Find where the given text appears and provide that cell's center as [X, Y] coordinate. 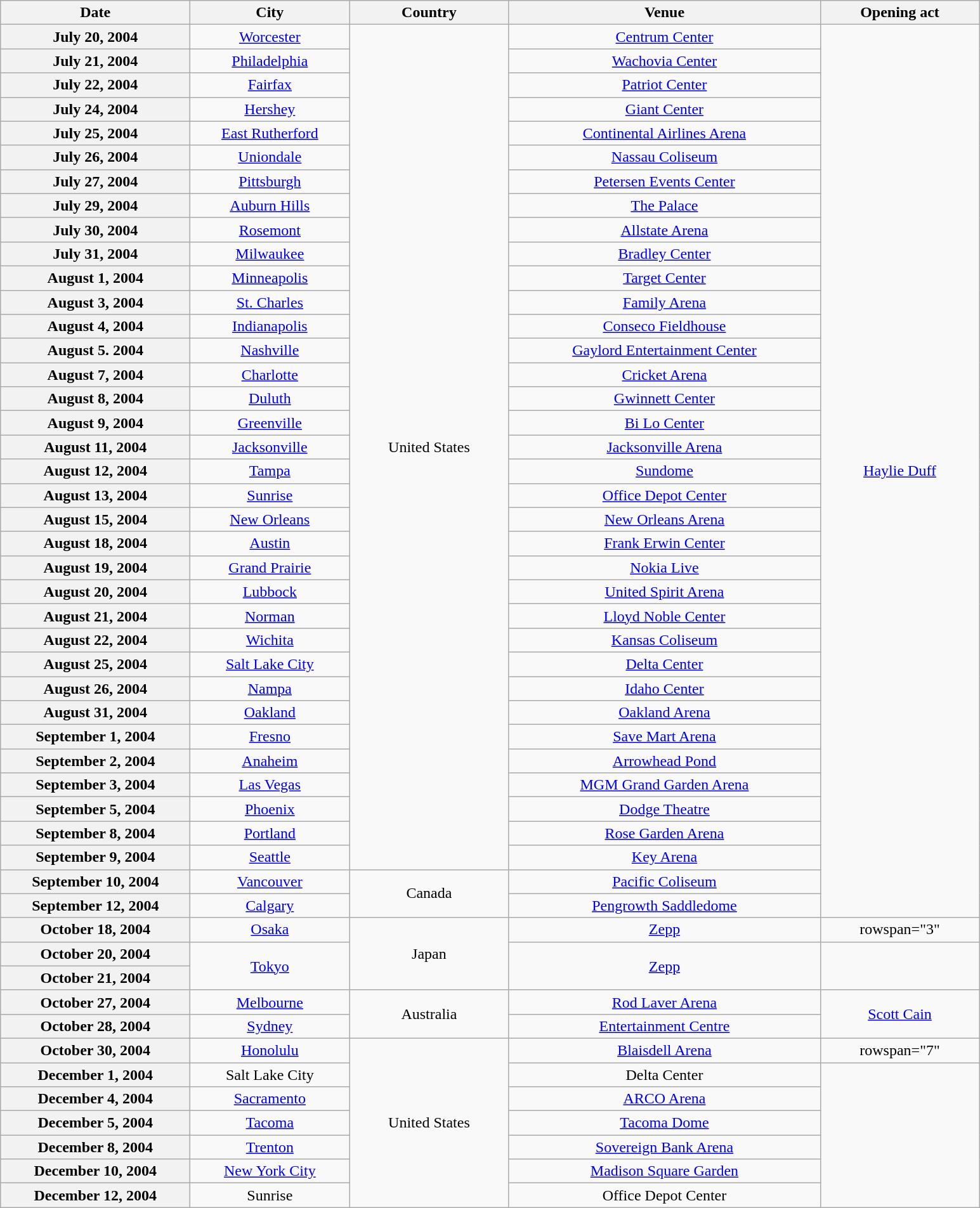
Pittsburgh [270, 181]
Auburn Hills [270, 205]
Scott Cain [899, 1014]
Trenton [270, 1147]
Vancouver [270, 881]
Jacksonville Arena [665, 447]
MGM Grand Garden Arena [665, 785]
Austin [270, 543]
St. Charles [270, 302]
September 3, 2004 [95, 785]
Hershey [270, 109]
City [270, 13]
December 5, 2004 [95, 1123]
October 30, 2004 [95, 1050]
Grand Prairie [270, 568]
Dodge Theatre [665, 809]
August 21, 2004 [95, 616]
New Orleans Arena [665, 519]
Rod Laver Arena [665, 1002]
Honolulu [270, 1050]
Family Arena [665, 302]
Gwinnett Center [665, 399]
United Spirit Arena [665, 592]
Sundome [665, 471]
Greenville [270, 423]
August 5. 2004 [95, 351]
August 18, 2004 [95, 543]
August 4, 2004 [95, 327]
Lubbock [270, 592]
Fairfax [270, 85]
Allstate Arena [665, 230]
Patriot Center [665, 85]
Tacoma Dome [665, 1123]
September 5, 2004 [95, 809]
Oakland Arena [665, 713]
Phoenix [270, 809]
Osaka [270, 930]
Sacramento [270, 1099]
Nampa [270, 688]
July 25, 2004 [95, 133]
Milwaukee [270, 254]
August 9, 2004 [95, 423]
Idaho Center [665, 688]
October 28, 2004 [95, 1026]
Centrum Center [665, 37]
Tacoma [270, 1123]
Kansas Coliseum [665, 640]
Blaisdell Arena [665, 1050]
October 20, 2004 [95, 954]
August 12, 2004 [95, 471]
rowspan="7" [899, 1050]
Venue [665, 13]
December 1, 2004 [95, 1075]
Nashville [270, 351]
Lloyd Noble Center [665, 616]
August 8, 2004 [95, 399]
Japan [429, 954]
December 4, 2004 [95, 1099]
Petersen Events Center [665, 181]
December 12, 2004 [95, 1195]
December 8, 2004 [95, 1147]
Tampa [270, 471]
August 13, 2004 [95, 495]
August 22, 2004 [95, 640]
Philadelphia [270, 61]
Uniondale [270, 157]
October 27, 2004 [95, 1002]
Worcester [270, 37]
Nokia Live [665, 568]
October 21, 2004 [95, 978]
Frank Erwin Center [665, 543]
September 8, 2004 [95, 833]
Haylie Duff [899, 471]
Bradley Center [665, 254]
Date [95, 13]
July 30, 2004 [95, 230]
ARCO Arena [665, 1099]
July 24, 2004 [95, 109]
Sovereign Bank Arena [665, 1147]
Save Mart Arena [665, 737]
Rosemont [270, 230]
July 27, 2004 [95, 181]
Calgary [270, 906]
July 31, 2004 [95, 254]
Rose Garden Arena [665, 833]
July 22, 2004 [95, 85]
Tokyo [270, 966]
Canada [429, 893]
Conseco Fieldhouse [665, 327]
Wichita [270, 640]
Charlotte [270, 375]
Anaheim [270, 761]
Australia [429, 1014]
Bi Lo Center [665, 423]
September 1, 2004 [95, 737]
August 15, 2004 [95, 519]
August 7, 2004 [95, 375]
Oakland [270, 713]
September 2, 2004 [95, 761]
Arrowhead Pond [665, 761]
August 19, 2004 [95, 568]
August 11, 2004 [95, 447]
Opening act [899, 13]
Cricket Arena [665, 375]
Country [429, 13]
Wachovia Center [665, 61]
Norman [270, 616]
September 12, 2004 [95, 906]
December 10, 2004 [95, 1171]
August 26, 2004 [95, 688]
July 21, 2004 [95, 61]
Jacksonville [270, 447]
Pacific Coliseum [665, 881]
July 29, 2004 [95, 205]
East Rutherford [270, 133]
August 31, 2004 [95, 713]
September 9, 2004 [95, 857]
Fresno [270, 737]
Indianapolis [270, 327]
Key Arena [665, 857]
Sydney [270, 1026]
Pengrowth Saddledome [665, 906]
Duluth [270, 399]
Las Vegas [270, 785]
Entertainment Centre [665, 1026]
October 18, 2004 [95, 930]
July 26, 2004 [95, 157]
Target Center [665, 278]
August 1, 2004 [95, 278]
July 20, 2004 [95, 37]
August 20, 2004 [95, 592]
Seattle [270, 857]
Portland [270, 833]
New Orleans [270, 519]
Gaylord Entertainment Center [665, 351]
The Palace [665, 205]
rowspan="3" [899, 930]
Minneapolis [270, 278]
Nassau Coliseum [665, 157]
Melbourne [270, 1002]
New York City [270, 1171]
August 25, 2004 [95, 664]
Giant Center [665, 109]
August 3, 2004 [95, 302]
Continental Airlines Arena [665, 133]
September 10, 2004 [95, 881]
Madison Square Garden [665, 1171]
